Return (X, Y) of the center of cell containing provided text 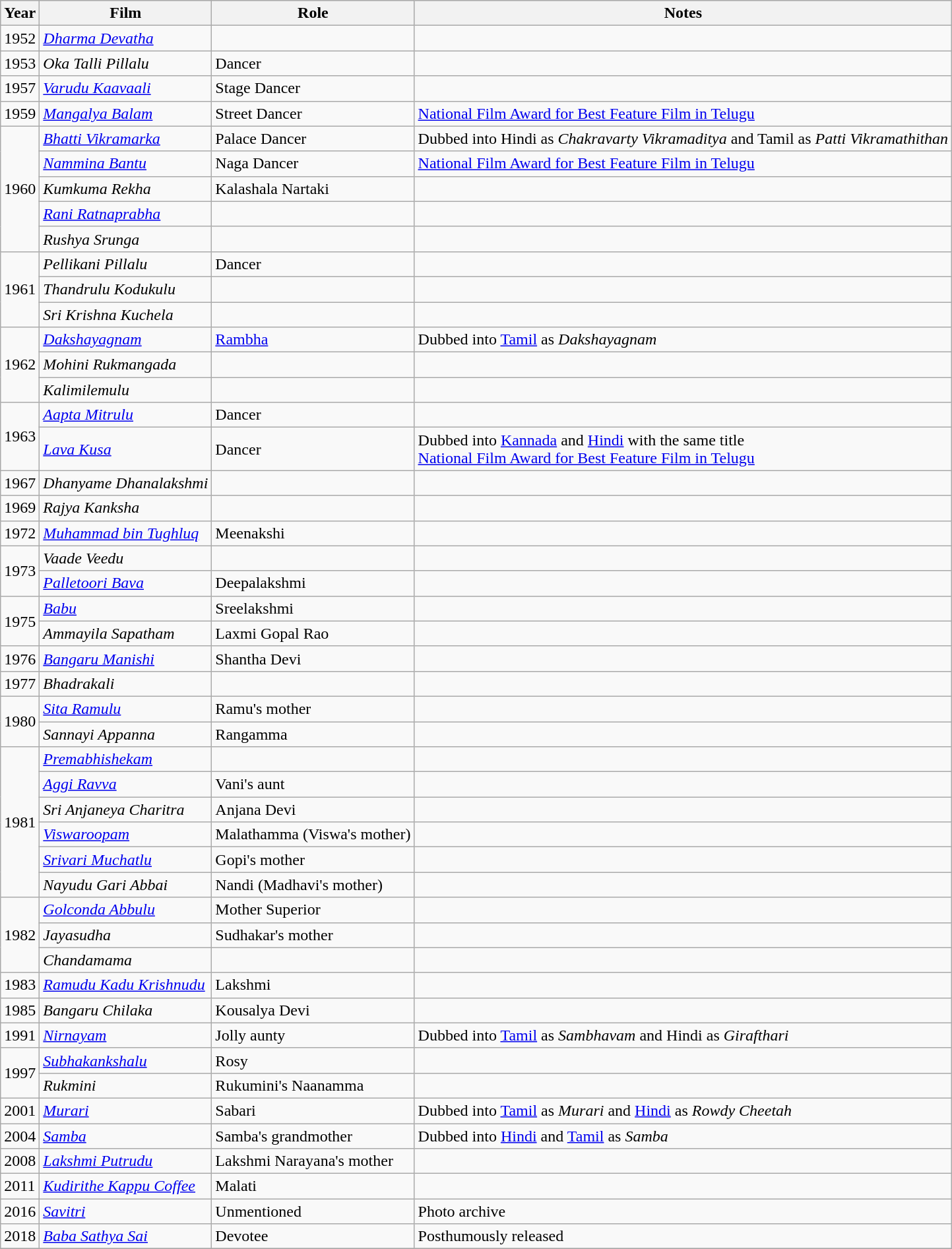
Street Dancer (313, 113)
1985 (20, 1010)
Oka Talli Pillalu (125, 63)
Ramu's mother (313, 709)
1975 (20, 621)
1972 (20, 533)
Baba Sathya Sai (125, 1236)
2011 (20, 1186)
Sannayi Appanna (125, 734)
Aapta Mitrulu (125, 415)
Anjana Devi (313, 810)
1967 (20, 483)
1957 (20, 88)
Savitri (125, 1211)
Dubbed into Hindi as Chakravarty Vikramaditya and Tamil as Patti Vikramathithan (683, 139)
Kalashala Nartaki (313, 189)
1963 (20, 437)
Year (20, 13)
Murari (125, 1110)
Rushya Srunga (125, 239)
Samba's grandmother (313, 1136)
Meenakshi (313, 533)
Lakshmi Putrudu (125, 1161)
Dubbed into Tamil as Sambhavam and Hindi as Girafthari (683, 1035)
1961 (20, 289)
Sudhakar's mother (313, 935)
Subhakankshalu (125, 1060)
Sreelakshmi (313, 608)
Stage Dancer (313, 88)
Premabhishekam (125, 759)
1953 (20, 63)
Rambha (313, 340)
Shantha Devi (313, 658)
Film (125, 13)
Rajya Kanksha (125, 508)
Photo archive (683, 1211)
Dubbed into Hindi and Tamil as Samba (683, 1136)
1991 (20, 1035)
Notes (683, 13)
Unmentioned (313, 1211)
Dubbed into Tamil as Murari and Hindi as Rowdy Cheetah (683, 1110)
Dakshayagnam (125, 340)
Kumkuma Rekha (125, 189)
Nirnayam (125, 1035)
Muhammad bin Tughluq (125, 533)
Role (313, 13)
Mother Superior (313, 910)
2016 (20, 1211)
Viswaroopam (125, 835)
Gopi's mother (313, 860)
Jolly aunty (313, 1035)
Ramudu Kadu Krishnudu (125, 985)
Mohini Rukmangada (125, 365)
Bhatti Vikramarka (125, 139)
Vani's aunt (313, 785)
Pellikani Pillalu (125, 264)
Kousalya Devi (313, 1010)
Ammayila Sapatham (125, 633)
Lava Kusa (125, 449)
Rangamma (313, 734)
Dharma Devatha (125, 38)
Dubbed into Tamil as Dakshayagnam (683, 340)
Kalimilemulu (125, 390)
Nammina Bantu (125, 164)
Bhadrakali (125, 684)
2004 (20, 1136)
1980 (20, 721)
1969 (20, 508)
1997 (20, 1073)
Sita Ramulu (125, 709)
1973 (20, 571)
Palletoori Bava (125, 583)
Malati (313, 1186)
Golconda Abbulu (125, 910)
Aggi Ravva (125, 785)
Jayasudha (125, 935)
1982 (20, 935)
Vaade Veedu (125, 558)
1960 (20, 189)
Lakshmi Narayana's mother (313, 1161)
2008 (20, 1161)
1959 (20, 113)
Malathamma (Viswa's mother) (313, 835)
Babu (125, 608)
Rani Ratnaprabha (125, 214)
Srivari Muchatlu (125, 860)
Sri Anjaneya Charitra (125, 810)
Rosy (313, 1060)
Lakshmi (313, 985)
Nandi (Madhavi's mother) (313, 885)
Chandamama (125, 960)
1952 (20, 38)
Sri Krishna Kuchela (125, 315)
Dhanyame Dhanalakshmi (125, 483)
1962 (20, 365)
Sabari (313, 1110)
1976 (20, 658)
Bangaru Chilaka (125, 1010)
Laxmi Gopal Rao (313, 633)
Naga Dancer (313, 164)
Kudirithe Kappu Coffee (125, 1186)
1983 (20, 985)
Devotee (313, 1236)
Varudu Kaavaali (125, 88)
Palace Dancer (313, 139)
Posthumously released (683, 1236)
Mangalya Balam (125, 113)
2018 (20, 1236)
Deepalakshmi (313, 583)
Dubbed into Kannada and Hindi with the same title National Film Award for Best Feature Film in Telugu (683, 449)
2001 (20, 1110)
Thandrulu Kodukulu (125, 289)
Nayudu Gari Abbai (125, 885)
Samba (125, 1136)
Rukmini (125, 1085)
1981 (20, 822)
Bangaru Manishi (125, 658)
1977 (20, 684)
Rukumini's Naanamma (313, 1085)
